Pinpoint the cell where the given text exists, returning its [x, y] midpoint coordinate. 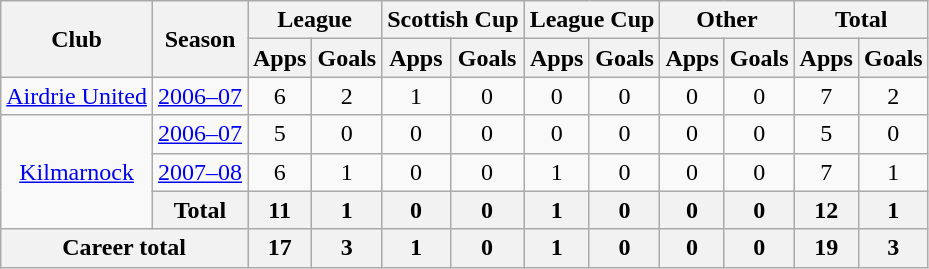
Other [727, 20]
Club [77, 39]
12 [826, 210]
Career total [124, 248]
League [315, 20]
Airdrie United [77, 96]
19 [826, 248]
11 [280, 210]
Scottish Cup [453, 20]
Season [200, 39]
17 [280, 248]
Kilmarnock [77, 172]
2007–08 [200, 172]
League Cup [592, 20]
